Pinpoint the cell where the given text exists, returning its (X, Y) midpoint coordinate. 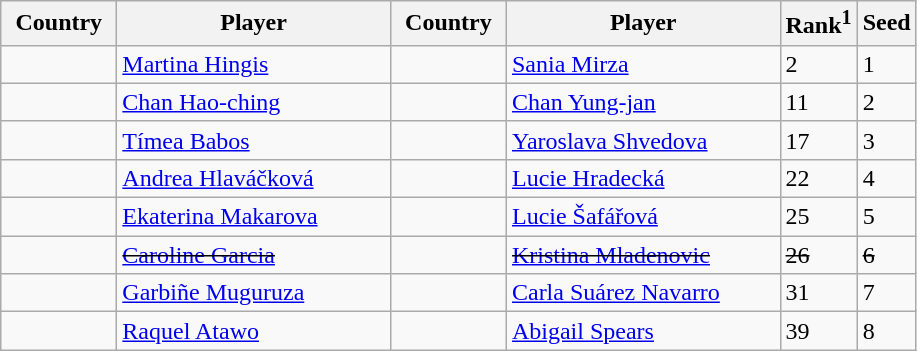
Carla Suárez Navarro (643, 293)
17 (818, 140)
Sania Mirza (643, 64)
Chan Yung-jan (643, 102)
Yaroslava Shvedova (643, 140)
Seed (886, 24)
Lucie Hradecká (643, 178)
Kristina Mladenovic (643, 255)
25 (818, 217)
8 (886, 331)
Rank1 (818, 24)
26 (818, 255)
11 (818, 102)
Raquel Atawo (254, 331)
Garbiñe Muguruza (254, 293)
5 (886, 217)
6 (886, 255)
Martina Hingis (254, 64)
31 (818, 293)
3 (886, 140)
Caroline Garcia (254, 255)
Abigail Spears (643, 331)
7 (886, 293)
39 (818, 331)
Lucie Šafářová (643, 217)
Tímea Babos (254, 140)
Andrea Hlaváčková (254, 178)
Chan Hao-ching (254, 102)
4 (886, 178)
Ekaterina Makarova (254, 217)
22 (818, 178)
1 (886, 64)
